Scan for the cell matching the given text and deliver its (x, y) coordinate at center. 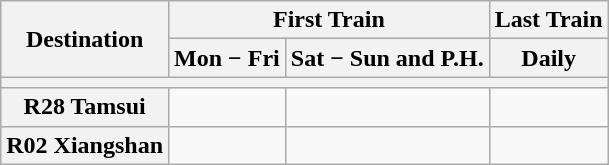
First Train (330, 20)
R02 Xiangshan (85, 145)
Last Train (548, 20)
Destination (85, 39)
R28 Tamsui (85, 107)
Daily (548, 58)
Mon − Fri (228, 58)
Sat − Sun and P.H. (387, 58)
